Scan for the cell matching the given text and deliver its [x, y] coordinate at center. 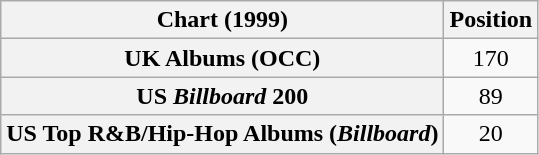
89 [491, 96]
170 [491, 58]
US Top R&B/Hip-Hop Albums (Billboard) [222, 134]
Position [491, 20]
20 [491, 134]
US Billboard 200 [222, 96]
Chart (1999) [222, 20]
UK Albums (OCC) [222, 58]
